Identify which cell holds the provided text, then report its (X, Y) central coordinate. 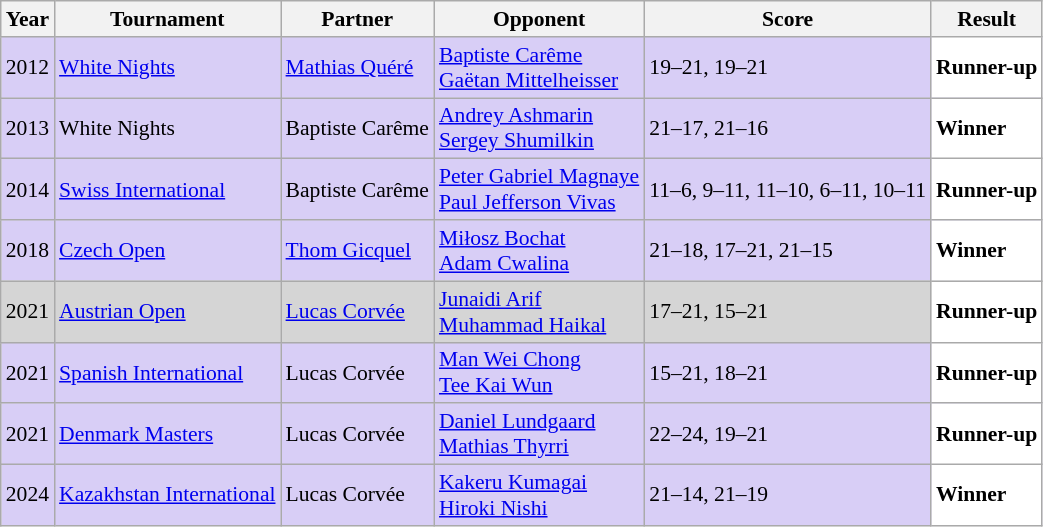
21–14, 21–19 (788, 496)
Man Wei Chong Tee Kai Wun (539, 372)
21–18, 17–21, 21–15 (788, 250)
Mathias Quéré (358, 68)
Daniel Lundgaard Mathias Thyrri (539, 434)
Thom Gicquel (358, 250)
Peter Gabriel Magnaye Paul Jefferson Vivas (539, 190)
Spanish International (167, 372)
11–6, 9–11, 11–10, 6–11, 10–11 (788, 190)
2024 (28, 496)
17–21, 15–21 (788, 312)
Czech Open (167, 250)
2013 (28, 128)
19–21, 19–21 (788, 68)
Baptiste Carême Gaëtan Mittelheisser (539, 68)
Partner (358, 19)
Score (788, 19)
Tournament (167, 19)
2014 (28, 190)
15–21, 18–21 (788, 372)
Miłosz Bochat Adam Cwalina (539, 250)
Year (28, 19)
21–17, 21–16 (788, 128)
Result (986, 19)
Junaidi Arif Muhammad Haikal (539, 312)
Kakeru Kumagai Hiroki Nishi (539, 496)
Austrian Open (167, 312)
Opponent (539, 19)
2018 (28, 250)
Swiss International (167, 190)
Andrey Ashmarin Sergey Shumilkin (539, 128)
22–24, 19–21 (788, 434)
Kazakhstan International (167, 496)
Denmark Masters (167, 434)
2012 (28, 68)
